Locate the cell with the specified text and output its [X, Y] center coordinate. 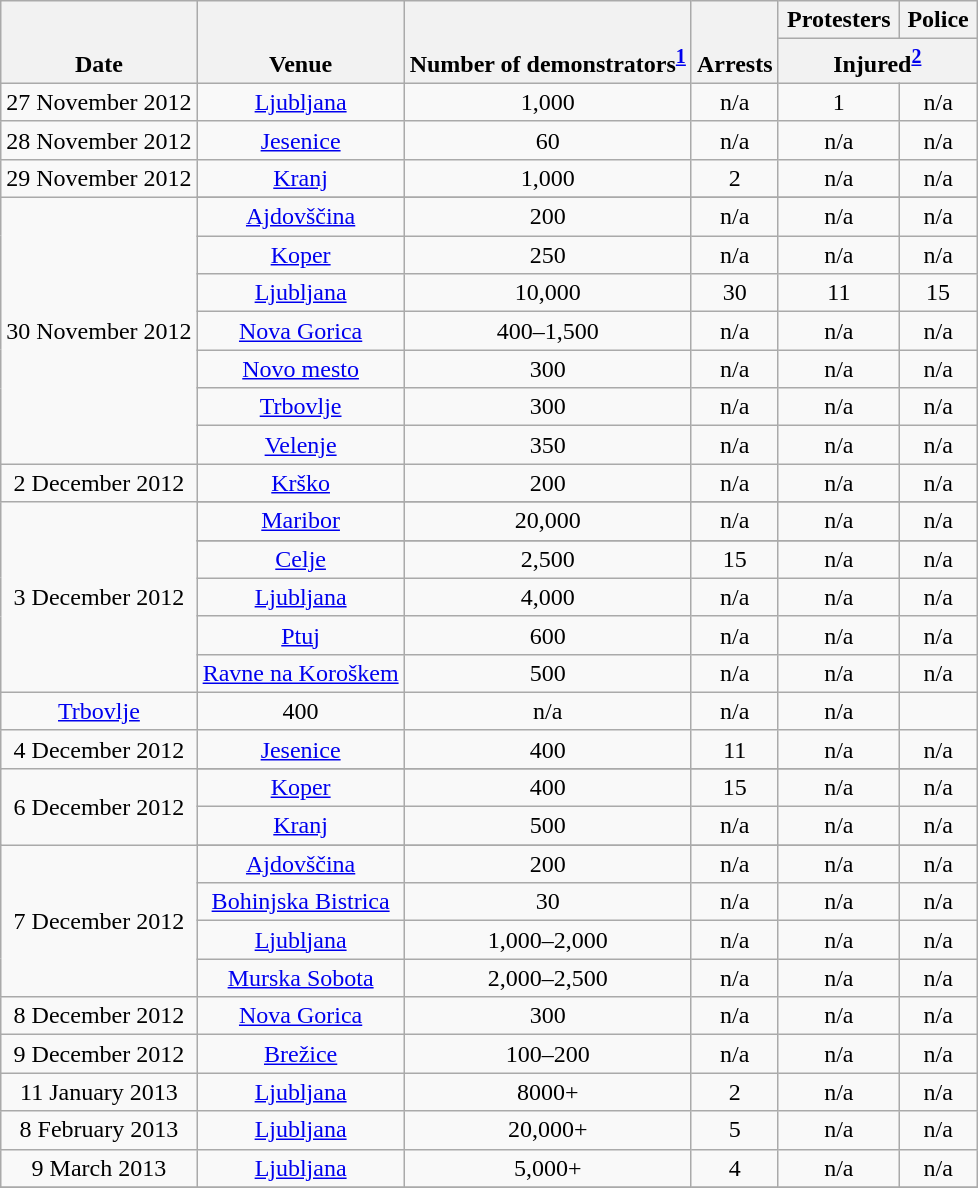
2,000–2,500 [548, 978]
100–200 [548, 1054]
28 November 2012 [99, 140]
5 [734, 1130]
Ravne na Koroškem [300, 673]
Bohinjska Bistrica [300, 902]
Date [99, 42]
3 December 2012 [99, 597]
Arrests [734, 42]
Novo mesto [300, 369]
Ptuj [300, 635]
11 January 2013 [99, 1092]
30 November 2012 [99, 331]
2 December 2012 [99, 483]
Celje [300, 559]
6 December 2012 [99, 806]
250 [548, 255]
1,000–2,000 [548, 940]
350 [548, 445]
7 December 2012 [99, 921]
Number of demonstrators1 [548, 42]
8 February 2013 [99, 1130]
20,000+ [548, 1130]
8000+ [548, 1092]
Venue [300, 42]
4,000 [548, 597]
Injured2 [878, 62]
Krško [300, 483]
60 [548, 140]
29 November 2012 [99, 178]
Murska Sobota [300, 978]
27 November 2012 [99, 102]
Protesters [839, 20]
4 [734, 1168]
1 [839, 102]
8 December 2012 [99, 1016]
20,000 [548, 521]
2,500 [548, 559]
Maribor [300, 521]
4 December 2012 [99, 749]
9 March 2013 [99, 1168]
Velenje [300, 445]
5,000+ [548, 1168]
400–1,500 [548, 331]
600 [548, 635]
Police [938, 20]
Brežice [300, 1054]
10,000 [548, 293]
9 December 2012 [99, 1054]
